Capture the cell that displays the provided text and extract its (X, Y) central coordinate. 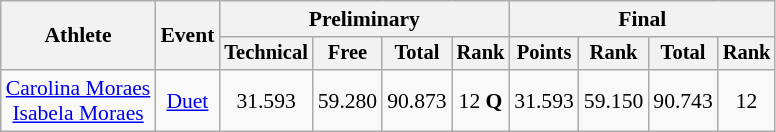
90.743 (682, 100)
Event (187, 36)
90.873 (416, 100)
12 Q (481, 100)
Technical (266, 54)
59.280 (348, 100)
59.150 (614, 100)
12 (747, 100)
Carolina MoraesIsabela Moraes (78, 100)
Duet (187, 100)
Preliminary (364, 19)
Free (348, 54)
Athlete (78, 36)
Points (544, 54)
Final (642, 19)
